Pinpoint the cell where the given text exists, returning its (X, Y) midpoint coordinate. 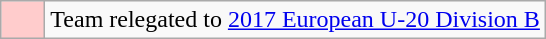
Team relegated to 2017 European U-20 Division B (296, 20)
